Find where the given text appears and provide that cell's center as (x, y) coordinate. 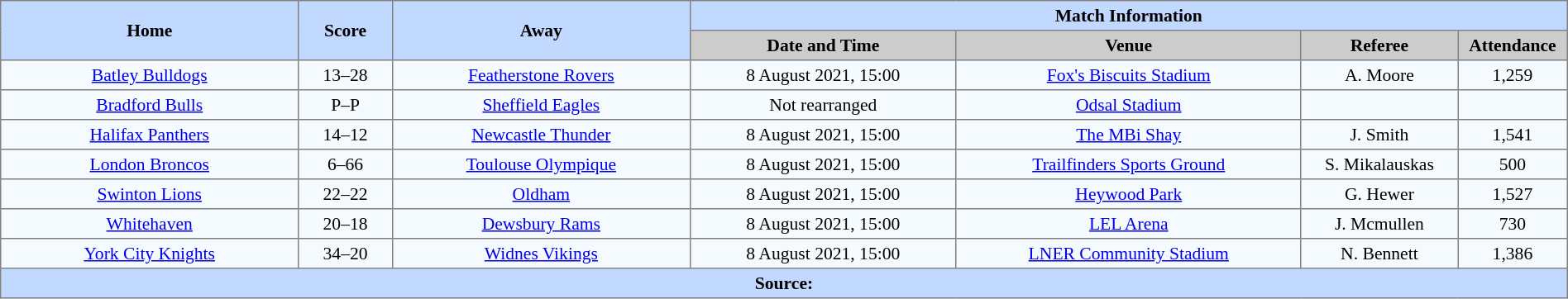
1,259 (1513, 75)
Whitehaven (150, 224)
Fox's Biscuits Stadium (1128, 75)
Sheffield Eagles (541, 105)
Not rearranged (823, 105)
6–66 (346, 164)
LEL Arena (1128, 224)
Odsal Stadium (1128, 105)
London Broncos (150, 164)
York City Knights (150, 254)
Toulouse Olympique (541, 164)
14–12 (346, 135)
13–28 (346, 75)
J. Smith (1379, 135)
1,386 (1513, 254)
Score (346, 31)
Attendance (1513, 45)
Trailfinders Sports Ground (1128, 164)
Oldham (541, 194)
Newcastle Thunder (541, 135)
The MBi Shay (1128, 135)
Halifax Panthers (150, 135)
Match Information (1128, 16)
Swinton Lions (150, 194)
S. Mikalauskas (1379, 164)
Widnes Vikings (541, 254)
A. Moore (1379, 75)
Date and Time (823, 45)
LNER Community Stadium (1128, 254)
G. Hewer (1379, 194)
Home (150, 31)
Heywood Park (1128, 194)
500 (1513, 164)
P–P (346, 105)
Batley Bulldogs (150, 75)
J. Mcmullen (1379, 224)
Source: (784, 283)
Venue (1128, 45)
Referee (1379, 45)
1,527 (1513, 194)
Featherstone Rovers (541, 75)
Away (541, 31)
N. Bennett (1379, 254)
20–18 (346, 224)
Dewsbury Rams (541, 224)
730 (1513, 224)
Bradford Bulls (150, 105)
34–20 (346, 254)
22–22 (346, 194)
1,541 (1513, 135)
